Extract the [X, Y] coordinate from the center of the cell holding the provided text.  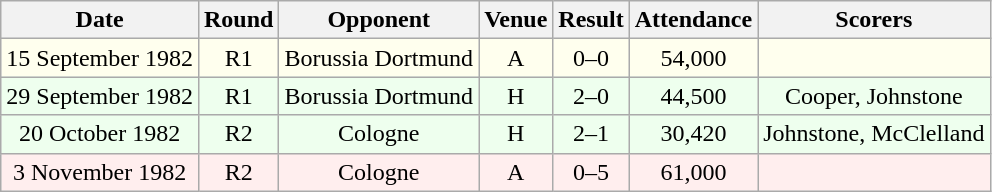
Venue [516, 20]
Attendance [693, 20]
61,000 [693, 172]
Date [100, 20]
Cooper, Johnstone [874, 96]
3 November 1982 [100, 172]
Opponent [379, 20]
54,000 [693, 58]
30,420 [693, 134]
2–1 [591, 134]
2–0 [591, 96]
0–5 [591, 172]
Round [238, 20]
Johnstone, McClelland [874, 134]
20 October 1982 [100, 134]
Scorers [874, 20]
Result [591, 20]
15 September 1982 [100, 58]
29 September 1982 [100, 96]
44,500 [693, 96]
0–0 [591, 58]
